Detect which cell encompasses the target text, then output its [X, Y] center coordinate. 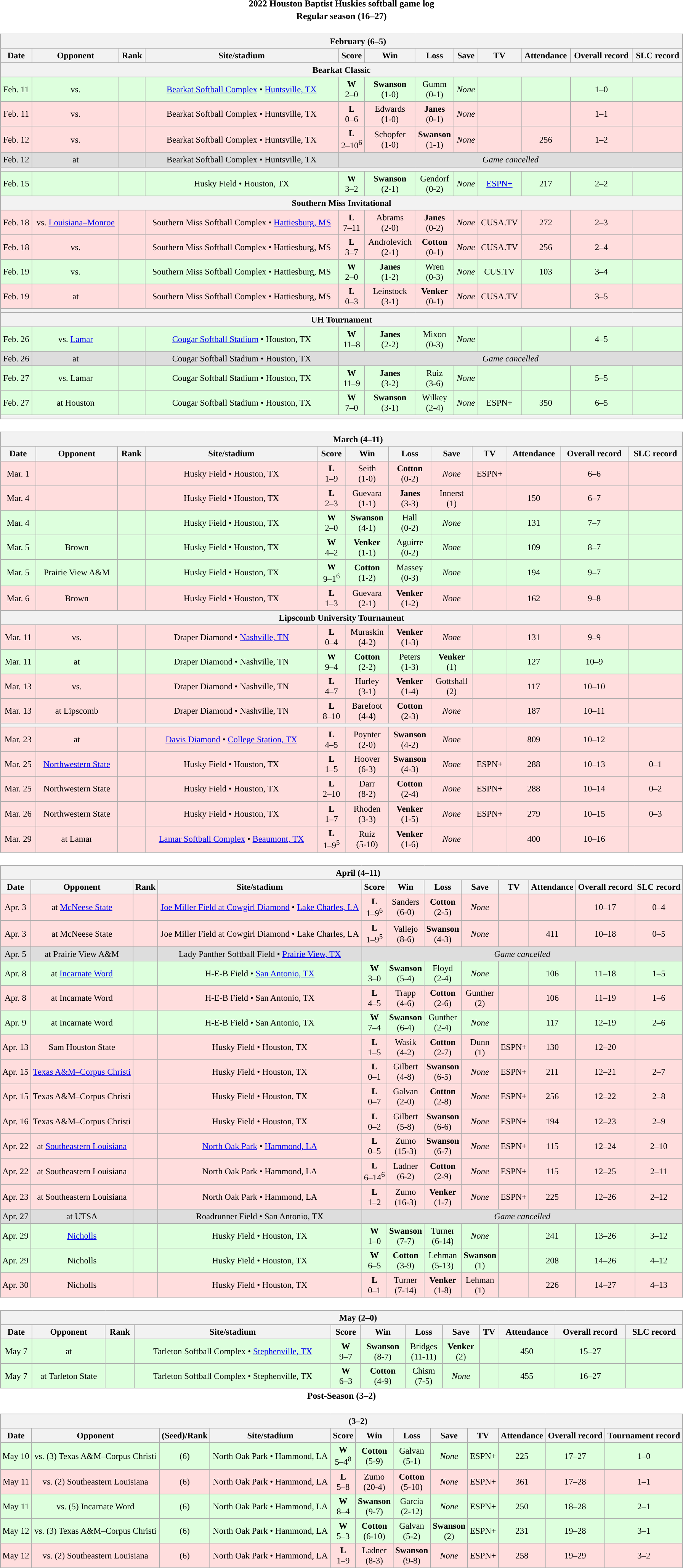
8–7 [595, 547]
Apr. 13 [16, 1048]
W8–4 [343, 1506]
W9–7 [346, 1352]
2–8 [659, 1096]
Darr(8-2) [367, 789]
350 [546, 403]
Lehman(1) [479, 1285]
10–11 [595, 711]
Mar. 6 [18, 599]
12–26 [605, 1197]
10–15 [595, 814]
411 [553, 933]
L0–3 [351, 297]
12–19 [605, 1022]
L0–4 [331, 637]
L0–5 [374, 1146]
Cotton(2-2) [367, 662]
W9–4 [331, 662]
Edwards(1-0) [390, 114]
Cotton(2-8) [443, 1096]
Mar. 26 [18, 814]
279 [534, 814]
Apr. 16 [16, 1121]
Zumo(20-4) [374, 1481]
2–4 [601, 247]
at UTSA [82, 1216]
W6–3 [346, 1376]
Leinstock(3-1) [390, 297]
Bridges(11-11) [424, 1352]
Venker(2) [461, 1352]
L2–10 [331, 789]
Zumo(16-3) [406, 1197]
Swanson(4-2) [409, 740]
Turner(6-14) [443, 1236]
6–6 [595, 473]
Ruiz(5-10) [367, 839]
15–27 [590, 1352]
L3–7 [351, 247]
Apr. 5 [16, 954]
Venker(1-2) [409, 599]
Garcia(2-12) [412, 1506]
Hall(0-2) [409, 522]
(3–2) [341, 1421]
Cotton(2-9) [443, 1171]
2–3 [601, 223]
L6–146 [374, 1171]
Mixon(0-3) [434, 339]
W5–48 [343, 1456]
3–12 [659, 1236]
W9–16 [331, 573]
187 [534, 711]
9–7 [595, 573]
Swanson(3-1) [390, 403]
Swanson(6-7) [443, 1146]
W3–0 [374, 974]
CUS.TV [499, 271]
109 [534, 547]
Hurley(3-1) [367, 686]
226 [553, 1285]
Swanson(1) [479, 1260]
231 [522, 1531]
Abrams(2-0) [390, 223]
Swanson(1-0) [390, 89]
Chism(7-5) [424, 1376]
Janes(3-2) [390, 378]
4–12 [659, 1260]
162 [534, 599]
3–1 [644, 1531]
272 [546, 223]
Janes(1-2) [390, 271]
2–9 [659, 1121]
Cotton(2-6) [443, 998]
Cotton(2-3) [409, 711]
Apr. 27 [16, 1216]
127 [534, 662]
16–27 [590, 1376]
at Lamar [77, 839]
at Prairie View A&M [82, 954]
10–17 [605, 907]
361 [522, 1481]
2–7 [659, 1072]
103 [546, 271]
Swanson(6-5) [443, 1072]
Cotton(2-4) [409, 789]
7–7 [595, 522]
L1–96 [374, 907]
2–6 [659, 1022]
L5–8 [343, 1481]
W6–5 [374, 1260]
L1–2 [374, 1197]
Venker(0-1) [434, 297]
Sanders(6-0) [406, 907]
February (6–5) [341, 41]
6–5 [601, 403]
W7–4 [374, 1022]
Janes(0-1) [434, 114]
Cotton(4-9) [383, 1376]
450 [527, 1352]
L8–10 [331, 711]
5–5 [601, 378]
Venker(1-5) [409, 814]
0–5 [659, 933]
W1–0 [374, 1236]
3–4 [601, 271]
L0–2 [374, 1121]
250 [522, 1506]
Lehman(5-13) [443, 1260]
Massey(0-3) [409, 573]
Venker(1-1) [367, 547]
217 [546, 184]
Galvan(2-0) [406, 1096]
W5–3 [343, 1531]
Davis Diamond • College Station, TX [232, 740]
Gilbert(4-8) [406, 1072]
Cotton(2-5) [443, 907]
130 [553, 1048]
Apr. 30 [16, 1285]
10–13 [595, 764]
Hoover(6-3) [367, 764]
UH Tournament [341, 320]
Androlevich(2-1) [390, 247]
Roadrunner Field • San Antonio, TX [260, 1216]
Mar. 23 [18, 740]
11–18 [605, 974]
12–23 [605, 1121]
455 [527, 1376]
Gunther(2-4) [443, 1022]
Galvan(5-2) [412, 1531]
Bearkat Classic [341, 70]
Venker(1) [452, 662]
Seith(1-0) [367, 473]
L7–11 [351, 223]
L1–7 [331, 814]
Cotton(3-9) [406, 1260]
Feb. 15 [16, 184]
Vallejo(8-6) [406, 933]
150 [534, 498]
12–20 [605, 1048]
Wren(0-3) [434, 271]
March (4–11) [341, 440]
12–22 [605, 1096]
May 10 [16, 1456]
Ladner(8-3) [374, 1555]
Swanson(9-8) [412, 1555]
10–10 [595, 686]
Mar. 1 [18, 473]
Ruiz(3-6) [434, 378]
Lamar Softball Complex • Beaumont, TX [232, 839]
L2–3 [331, 498]
19–28 [575, 1531]
12–25 [605, 1171]
0–4 [659, 907]
Swanson(8-7) [383, 1352]
Dunn(1) [479, 1048]
Cotton(5-9) [374, 1456]
Venker(1-6) [409, 839]
Cotton(0-2) [409, 473]
Janes(3-3) [409, 498]
Venker(1-4) [409, 686]
Swanson(4-1) [367, 522]
Innerst(1) [452, 498]
Janes(0-2) [434, 223]
17–28 [575, 1481]
Gumm(0-1) [434, 89]
12–21 [605, 1072]
0–2 [656, 789]
19–29 [575, 1555]
W11–8 [351, 339]
2–1 [644, 1506]
W3–2 [351, 184]
Cotton(1-2) [367, 573]
Guevara(2-1) [367, 599]
0–3 [656, 814]
14–27 [605, 1285]
Swanson(1-1) [434, 140]
Peters(1-3) [409, 662]
Gottshall(2) [452, 686]
Apr. 23 [16, 1197]
9–8 [595, 599]
1–5 [659, 974]
211 [553, 1072]
Venker(1-3) [409, 637]
Swanson(7-7) [406, 1236]
0–1 [656, 764]
241 [553, 1236]
Aguirre(0-2) [409, 547]
Lipscomb University Tournament [341, 618]
400 [534, 839]
2–2 [601, 184]
W4–2 [331, 547]
Cotton(2-7) [443, 1048]
at Tarleton State [69, 1376]
Wasik(4-2) [406, 1048]
W7–0 [351, 403]
10–14 [595, 789]
11–19 [605, 998]
Rhoden(3-3) [367, 814]
258 [522, 1555]
Swanson(5-4) [406, 974]
Lady Panther Softball Field • Prairie View, TX [260, 954]
Cotton(0-1) [434, 247]
208 [553, 1260]
17–27 [575, 1456]
4–5 [601, 339]
L1–3 [331, 599]
1–6 [659, 998]
Cotton(5-10) [412, 1481]
Galvan(5-1) [412, 1456]
Prairie View A&M [77, 573]
Gunther(2) [479, 998]
Schopfer(1-0) [390, 140]
Venker(1-8) [443, 1285]
Zumo(15-3) [406, 1146]
Turner(7-14) [406, 1285]
18–28 [575, 1506]
13–26 [605, 1236]
1–2 [601, 140]
Gendorf(0-2) [434, 184]
Swanson(6-4) [406, 1022]
Swanson(6-6) [443, 1121]
Poynter(2-0) [367, 740]
Janes(2-2) [390, 339]
vs. Louisiana–Monroe [75, 223]
12–24 [605, 1146]
Swanson(2-1) [390, 184]
10–9 [595, 662]
Swanson(9-7) [374, 1506]
Muraskin(4-2) [367, 637]
14–26 [605, 1260]
L0–6 [351, 114]
Cotton(6-10) [374, 1531]
L4–7 [331, 686]
10–12 [595, 740]
10–18 [605, 933]
May (2–0) [341, 1318]
Tournament record [644, 1436]
Gilbert(5-8) [406, 1121]
3–5 [601, 297]
Southern Miss Invitational [341, 203]
4–13 [659, 1285]
Swanson(2) [449, 1531]
Venker(1-7) [443, 1197]
3–2 [644, 1555]
10–16 [595, 839]
Sam Houston State [82, 1048]
Ladner(6-2) [406, 1171]
2–10 [659, 1146]
L0–7 [374, 1096]
L2–106 [351, 140]
at Lipscomb [77, 711]
809 [534, 740]
Floyd(2-4) [443, 974]
Guevara(1-1) [367, 498]
at Houston [75, 403]
W11–9 [351, 378]
Mar. 29 [18, 839]
2–11 [659, 1171]
April (4–11) [341, 873]
9–9 [595, 637]
vs. (5) Incarnate Word [95, 1506]
Apr. 9 [16, 1022]
Barefoot(4-4) [367, 711]
6–7 [595, 498]
Wilkey(2-4) [434, 403]
2–12 [659, 1197]
Trapp(4-6) [406, 998]
(Seed)/Rank [184, 1436]
